Identify which cell holds the provided text, then report its [X, Y] central coordinate. 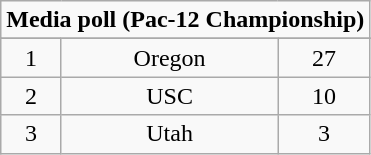
1 [31, 58]
Media poll (Pac-12 Championship) [186, 20]
Oregon [170, 58]
Utah [170, 134]
27 [324, 58]
10 [324, 96]
2 [31, 96]
USC [170, 96]
